Identify which cell holds the provided text, then report its (X, Y) central coordinate. 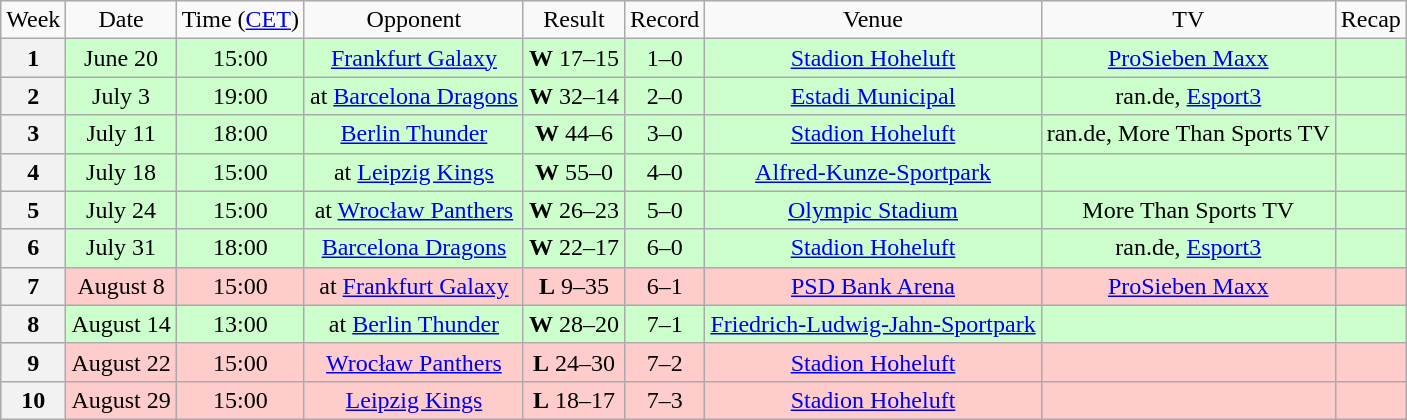
July 24 (121, 210)
3–0 (664, 134)
Result (574, 20)
W 22–17 (574, 248)
9 (34, 362)
L 18–17 (574, 400)
7–2 (664, 362)
6–1 (664, 286)
August 29 (121, 400)
2–0 (664, 96)
Frankfurt Galaxy (414, 58)
L 24–30 (574, 362)
Alfred-Kunze-Sportpark (873, 172)
at Leipzig Kings (414, 172)
L 9–35 (574, 286)
July 11 (121, 134)
August 8 (121, 286)
Barcelona Dragons (414, 248)
10 (34, 400)
August 14 (121, 324)
W 32–14 (574, 96)
PSD Bank Arena (873, 286)
Date (121, 20)
Friedrich-Ludwig-Jahn-Sportpark (873, 324)
Record (664, 20)
TV (1188, 20)
at Frankfurt Galaxy (414, 286)
19:00 (240, 96)
July 18 (121, 172)
More Than Sports TV (1188, 210)
7–3 (664, 400)
1–0 (664, 58)
Leipzig Kings (414, 400)
Olympic Stadium (873, 210)
W 44–6 (574, 134)
at Wrocław Panthers (414, 210)
13:00 (240, 324)
Estadi Municipal (873, 96)
2 (34, 96)
Berlin Thunder (414, 134)
June 20 (121, 58)
July 31 (121, 248)
7–1 (664, 324)
4–0 (664, 172)
W 26–23 (574, 210)
Wrocław Panthers (414, 362)
W 28–20 (574, 324)
W 17–15 (574, 58)
Opponent (414, 20)
5–0 (664, 210)
W 55–0 (574, 172)
8 (34, 324)
August 22 (121, 362)
Venue (873, 20)
1 (34, 58)
at Barcelona Dragons (414, 96)
6 (34, 248)
July 3 (121, 96)
3 (34, 134)
5 (34, 210)
Time (CET) (240, 20)
Recap (1370, 20)
4 (34, 172)
7 (34, 286)
6–0 (664, 248)
at Berlin Thunder (414, 324)
Week (34, 20)
ran.de, More Than Sports TV (1188, 134)
